Output the (x, y) coordinate of the center of the cell containing the given text.  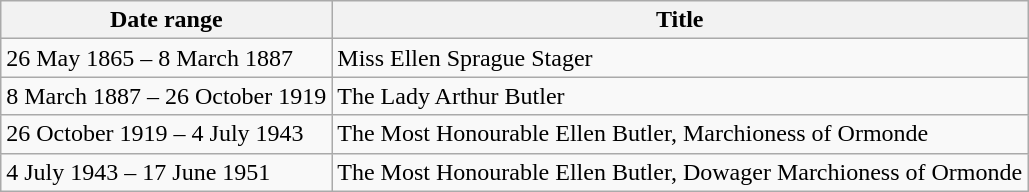
Title (680, 20)
26 October 1919 – 4 July 1943 (166, 134)
4 July 1943 – 17 June 1951 (166, 172)
Date range (166, 20)
26 May 1865 – 8 March 1887 (166, 58)
The Most Honourable Ellen Butler, Dowager Marchioness of Ormonde (680, 172)
8 March 1887 – 26 October 1919 (166, 96)
The Most Honourable Ellen Butler, Marchioness of Ormonde (680, 134)
Miss Ellen Sprague Stager (680, 58)
The Lady Arthur Butler (680, 96)
